Pinpoint the cell where the given text exists, returning its [x, y] midpoint coordinate. 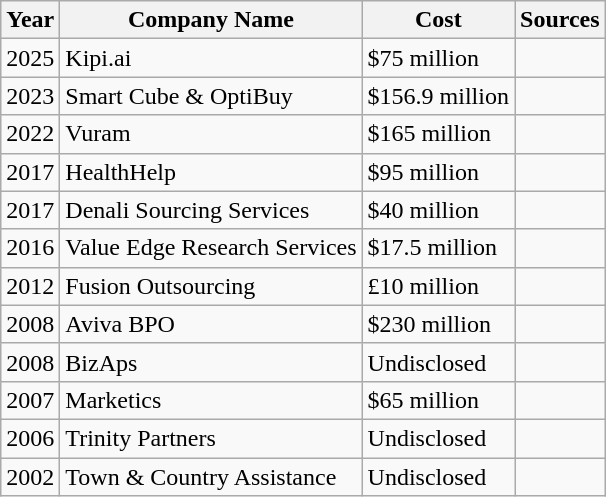
BizAps [211, 362]
Value Edge Research Services [211, 248]
$17.5 million [438, 248]
2002 [30, 477]
Cost [438, 20]
$75 million [438, 58]
Sources [560, 20]
2025 [30, 58]
Town & Country Assistance [211, 477]
Aviva BPO [211, 324]
Year [30, 20]
2006 [30, 438]
Company Name [211, 20]
Fusion Outsourcing [211, 286]
Marketics [211, 400]
2023 [30, 96]
$65 million [438, 400]
HealthHelp [211, 172]
2016 [30, 248]
$156.9 million [438, 96]
Vuram [211, 134]
Denali Sourcing Services [211, 210]
2007 [30, 400]
Smart Cube & OptiBuy [211, 96]
2012 [30, 286]
2022 [30, 134]
Kipi.ai [211, 58]
$95 million [438, 172]
Trinity Partners [211, 438]
£10 million [438, 286]
$165 million [438, 134]
$230 million [438, 324]
$40 million [438, 210]
